Extract the [X, Y] coordinate from the center of the cell holding the provided text.  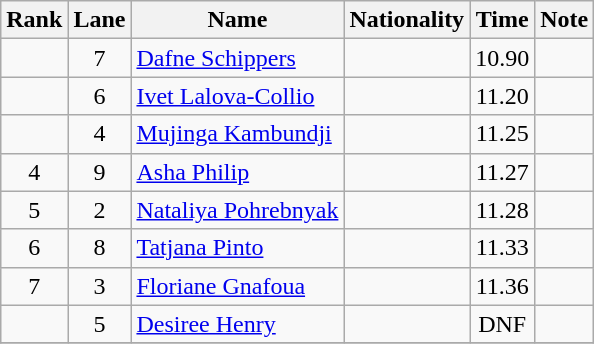
Dafne Schippers [238, 58]
3 [100, 286]
11.27 [502, 172]
Ivet Lalova-Collio [238, 96]
Asha Philip [238, 172]
Nationality [407, 20]
Tatjana Pinto [238, 248]
9 [100, 172]
11.20 [502, 96]
Floriane Gnafoua [238, 286]
10.90 [502, 58]
2 [100, 210]
Note [564, 20]
11.36 [502, 286]
11.33 [502, 248]
8 [100, 248]
DNF [502, 324]
Mujinga Kambundji [238, 134]
Name [238, 20]
Rank [34, 20]
Time [502, 20]
Desiree Henry [238, 324]
Lane [100, 20]
11.28 [502, 210]
Nataliya Pohrebnyak [238, 210]
11.25 [502, 134]
